Detect which cell encompasses the target text, then output its (x, y) center coordinate. 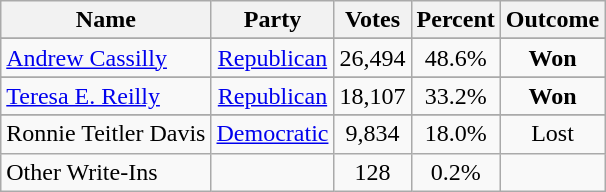
Votes (372, 20)
48.6% (456, 58)
Other Write-Ins (106, 172)
Teresa E. Reilly (106, 96)
26,494 (372, 58)
9,834 (372, 134)
Outcome (552, 20)
128 (372, 172)
Lost (552, 134)
Name (106, 20)
0.2% (456, 172)
Democratic (272, 134)
Percent (456, 20)
Andrew Cassilly (106, 58)
Ronnie Teitler Davis (106, 134)
18,107 (372, 96)
33.2% (456, 96)
18.0% (456, 134)
Party (272, 20)
